Locate the cell with the specified text and output its (X, Y) center coordinate. 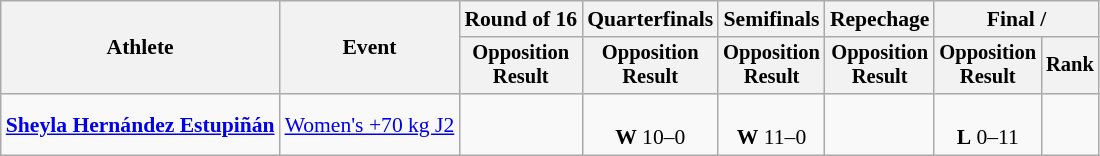
Women's +70 kg J2 (370, 124)
Athlete (140, 48)
Round of 16 (520, 19)
Semifinals (772, 19)
W 11–0 (772, 124)
Final / (1016, 19)
Event (370, 48)
L 0–11 (988, 124)
Repechage (880, 19)
Sheyla Hernández Estupiñán (140, 124)
W 10–0 (650, 124)
Rank (1070, 66)
Quarterfinals (650, 19)
